Detect which cell encompasses the target text, then output its [X, Y] center coordinate. 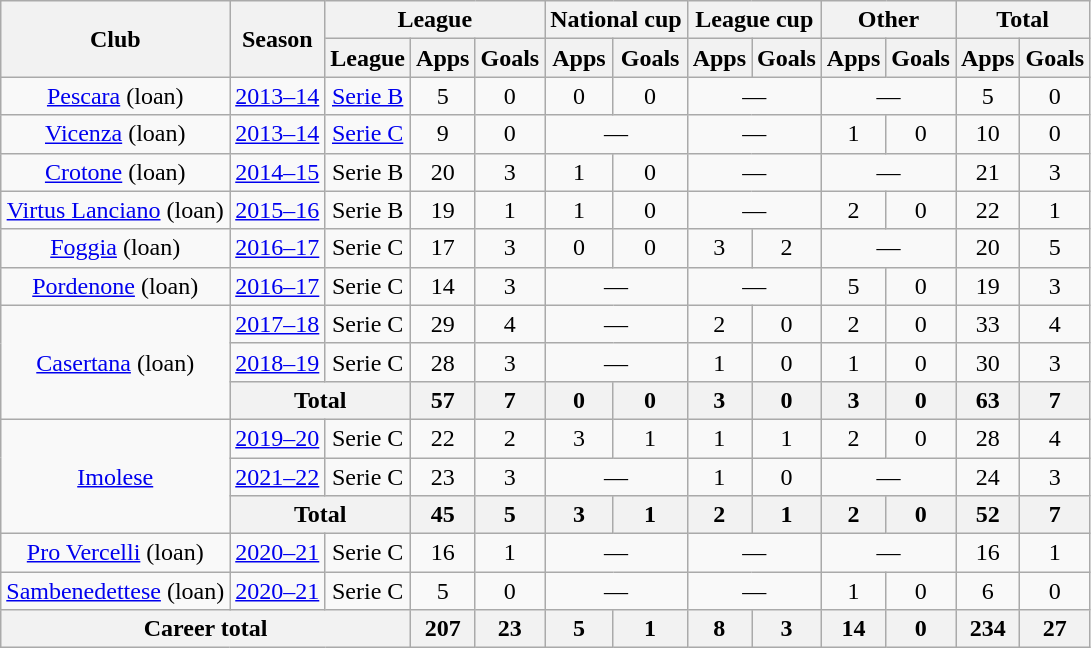
Sambenedettese (loan) [116, 591]
Foggia (loan) [116, 248]
Imolese [116, 476]
Pescara (loan) [116, 96]
52 [988, 515]
27 [1055, 629]
National cup [616, 20]
17 [443, 248]
Career total [206, 629]
Crotone (loan) [116, 172]
45 [443, 515]
Other [888, 20]
Season [278, 39]
2017–18 [278, 324]
234 [988, 629]
30 [988, 362]
21 [988, 172]
League cup [754, 20]
6 [988, 591]
2014–15 [278, 172]
10 [988, 134]
Casertana (loan) [116, 362]
2015–16 [278, 210]
Pro Vercelli (loan) [116, 553]
Pordenone (loan) [116, 286]
2018–19 [278, 362]
57 [443, 400]
63 [988, 400]
33 [988, 324]
29 [443, 324]
8 [719, 629]
24 [988, 477]
207 [443, 629]
9 [443, 134]
Vicenza (loan) [116, 134]
Virtus Lanciano (loan) [116, 210]
2021–22 [278, 477]
Club [116, 39]
2019–20 [278, 438]
